For the text-containing cell, return its midpoint in (X, Y) coordinate format. 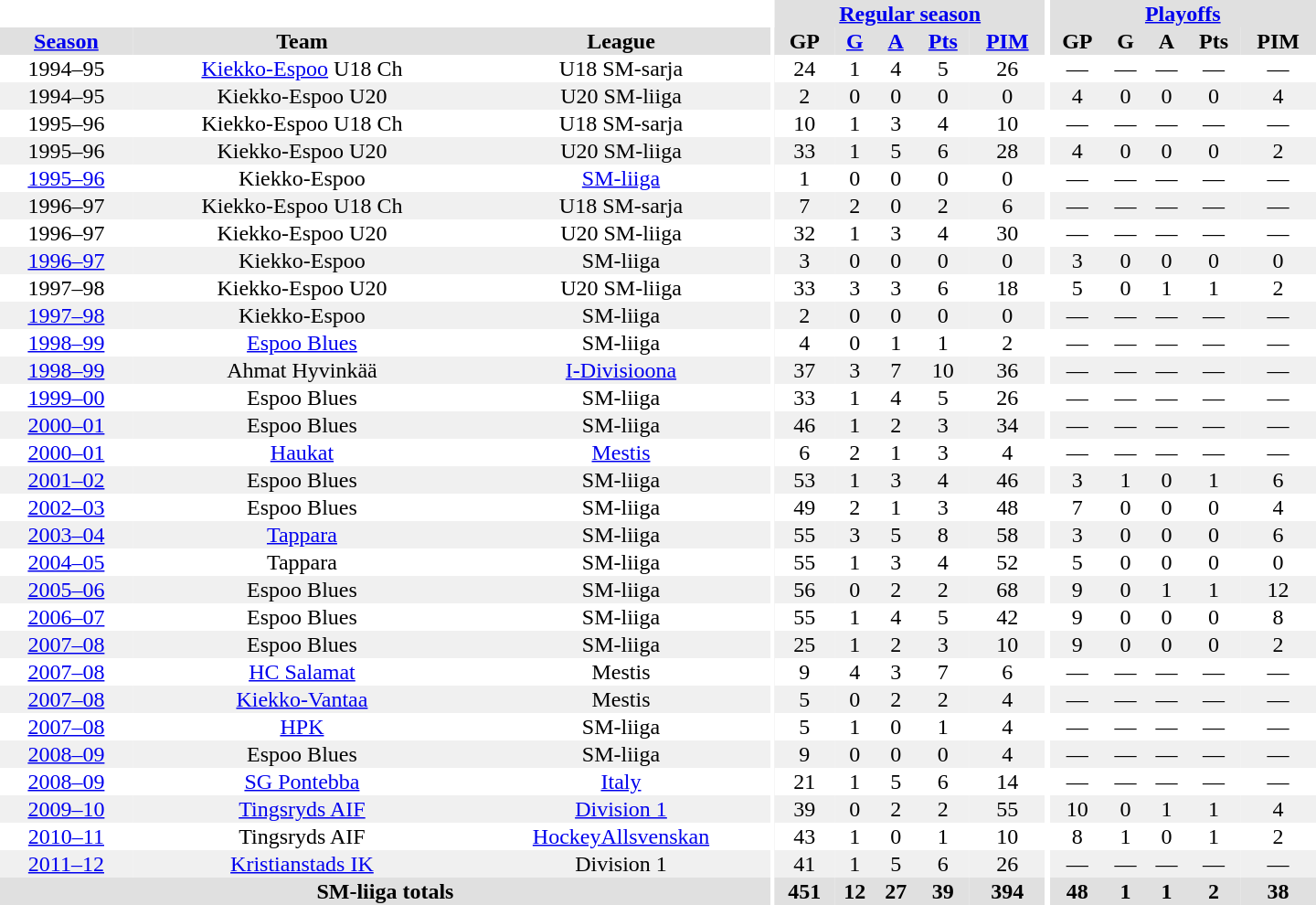
2006–07 (66, 617)
43 (804, 836)
14 (1007, 782)
37 (804, 370)
Season (66, 41)
451 (804, 891)
2001–02 (66, 480)
Haukat (302, 452)
27 (896, 891)
1999–00 (66, 398)
25 (804, 644)
SG Pontebba (302, 782)
32 (804, 233)
41 (804, 864)
2010–11 (66, 836)
2011–12 (66, 864)
Italy (621, 782)
League (621, 41)
2009–10 (66, 809)
18 (1007, 288)
56 (804, 590)
42 (1007, 617)
21 (804, 782)
Ahmat Hyvinkää (302, 370)
2005–06 (66, 590)
Regular season (910, 14)
2002–03 (66, 507)
Playoffs (1183, 14)
36 (1007, 370)
HockeyAllsvenskan (621, 836)
38 (1278, 891)
Kiekko-Vantaa (302, 699)
53 (804, 480)
24 (804, 69)
HPK (302, 727)
394 (1007, 891)
58 (1007, 535)
Kristianstads IK (302, 864)
HC Salamat (302, 672)
Team (302, 41)
I-Divisioona (621, 370)
2004–05 (66, 562)
2003–04 (66, 535)
28 (1007, 151)
34 (1007, 425)
68 (1007, 590)
49 (804, 507)
52 (1007, 562)
30 (1007, 233)
SM-liiga totals (386, 891)
